From the cell containing the given text, extract its center point as (X, Y) coordinate. 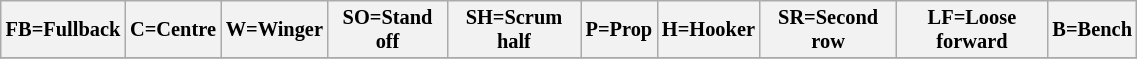
LF=Loose forward (972, 29)
SH=Scrum half (514, 29)
H=Hooker (708, 29)
B=Bench (1092, 29)
SO=Stand off (388, 29)
W=Winger (274, 29)
C=Centre (173, 29)
P=Prop (619, 29)
FB=Fullback (63, 29)
SR=Second row (828, 29)
